Output the (X, Y) coordinate of the center of the cell containing the given text.  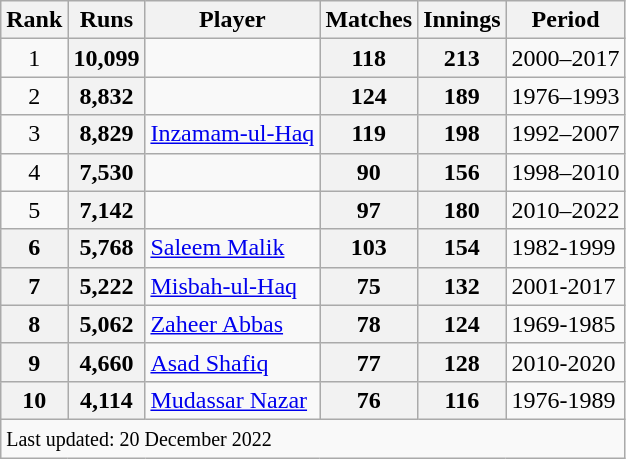
7,530 (106, 172)
Last updated: 20 December 2022 (313, 438)
132 (462, 286)
5,768 (106, 248)
8,832 (106, 96)
189 (462, 96)
180 (462, 210)
119 (369, 134)
Mudassar Nazar (232, 400)
2001-2017 (566, 286)
2000–2017 (566, 58)
Player (232, 20)
103 (369, 248)
5 (34, 210)
2010-2020 (566, 362)
1 (34, 58)
7 (34, 286)
9 (34, 362)
2010–2022 (566, 210)
1969-1985 (566, 324)
4 (34, 172)
116 (462, 400)
90 (369, 172)
128 (462, 362)
1998–2010 (566, 172)
1976–1993 (566, 96)
Innings (462, 20)
Inzamam-ul-Haq (232, 134)
76 (369, 400)
Zaheer Abbas (232, 324)
Rank (34, 20)
154 (462, 248)
Asad Shafiq (232, 362)
7,142 (106, 210)
3 (34, 134)
1992–2007 (566, 134)
198 (462, 134)
10,099 (106, 58)
78 (369, 324)
2 (34, 96)
10 (34, 400)
118 (369, 58)
75 (369, 286)
5,222 (106, 286)
8,829 (106, 134)
97 (369, 210)
156 (462, 172)
5,062 (106, 324)
77 (369, 362)
Period (566, 20)
Misbah-ul-Haq (232, 286)
4,660 (106, 362)
213 (462, 58)
8 (34, 324)
6 (34, 248)
1976-1989 (566, 400)
1982-1999 (566, 248)
4,114 (106, 400)
Runs (106, 20)
Saleem Malik (232, 248)
Matches (369, 20)
